Pinpoint the cell where the given text exists, returning its [x, y] midpoint coordinate. 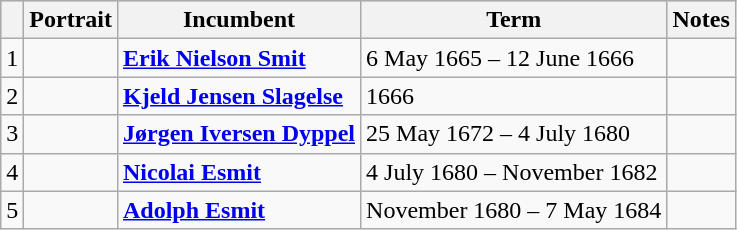
1666 [514, 96]
Term [514, 20]
Adolph Esmit [238, 210]
5 [12, 210]
Notes [701, 20]
4 July 1680 – November 1682 [514, 172]
Erik Nielson Smit [238, 58]
2 [12, 96]
3 [12, 134]
Kjeld Jensen Slagelse [238, 96]
November 1680 – 7 May 1684 [514, 210]
Nicolai Esmit [238, 172]
Incumbent [238, 20]
Portrait [71, 20]
25 May 1672 – 4 July 1680 [514, 134]
4 [12, 172]
Jørgen Iversen Dyppel [238, 134]
1 [12, 58]
6 May 1665 – 12 June 1666 [514, 58]
